Capture the cell that displays the provided text and extract its [X, Y] central coordinate. 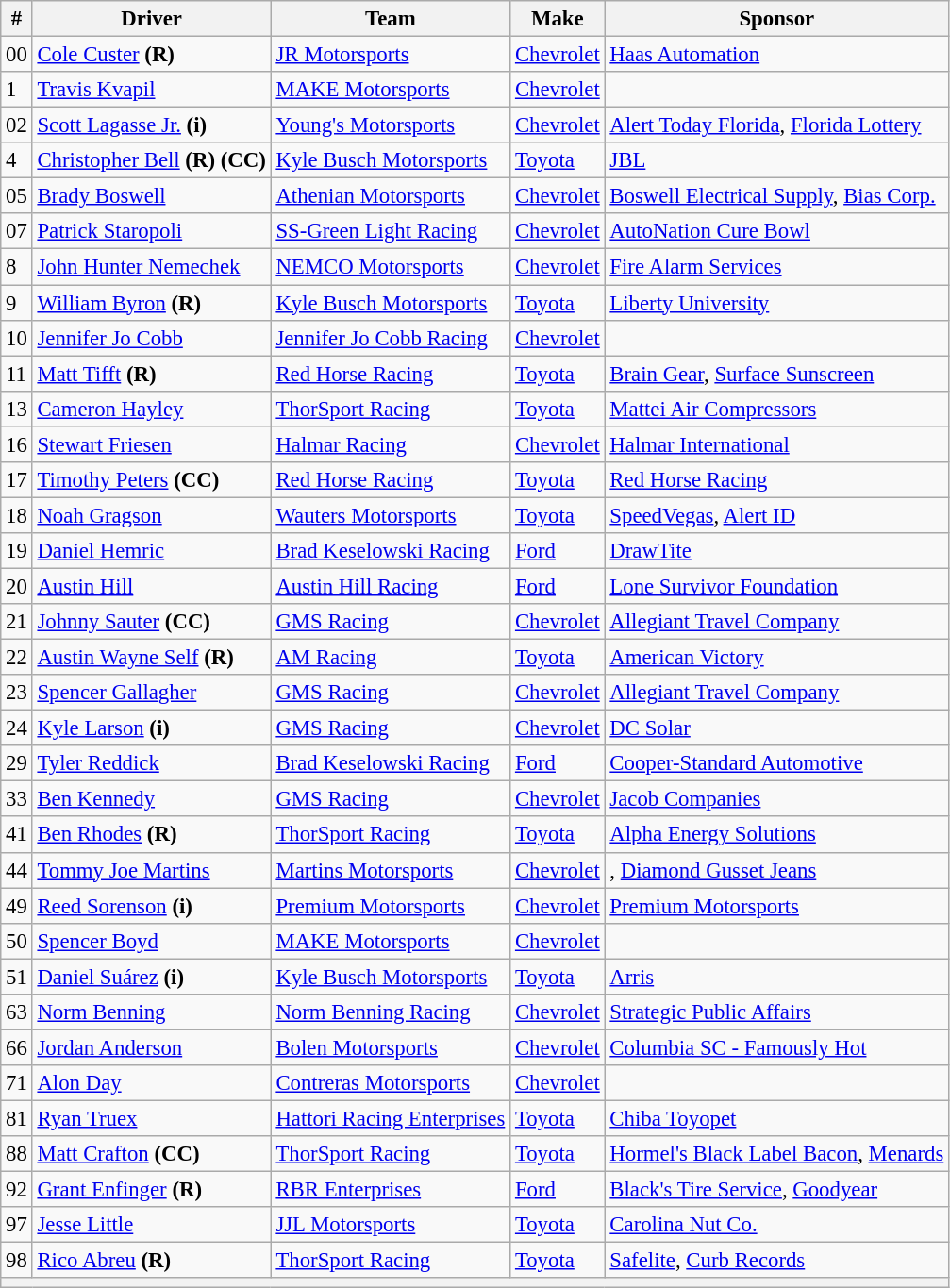
Norm Benning [151, 1012]
Jennifer Jo Cobb [151, 338]
Driver [151, 19]
DC Solar [777, 728]
16 [17, 444]
Johnny Sauter (CC) [151, 622]
98 [17, 1261]
Timothy Peters (CC) [151, 480]
Tommy Joe Martins [151, 870]
Brain Gear, Surface Sunscreen [777, 374]
8 [17, 267]
66 [17, 1047]
Matt Tifft (R) [151, 374]
William Byron (R) [151, 303]
97 [17, 1225]
Jennifer Jo Cobb Racing [391, 338]
9 [17, 303]
Safelite, Curb Records [777, 1261]
13 [17, 409]
Spencer Gallagher [151, 693]
33 [17, 799]
Ben Kennedy [151, 799]
Strategic Public Affairs [777, 1012]
10 [17, 338]
Carolina Nut Co. [777, 1225]
Lone Survivor Foundation [777, 586]
23 [17, 693]
51 [17, 977]
JR Motorsports [391, 55]
Cole Custer (R) [151, 55]
Alpha Energy Solutions [777, 835]
, Diamond Gusset Jeans [777, 870]
Team [391, 19]
RBR Enterprises [391, 1190]
Haas Automation [777, 55]
Austin Hill Racing [391, 586]
Jesse Little [151, 1225]
Brady Boswell [151, 196]
07 [17, 231]
Fire Alarm Services [777, 267]
Contreras Motorsports [391, 1083]
49 [17, 906]
SpeedVegas, Alert ID [777, 515]
American Victory [777, 658]
Reed Sorenson (i) [151, 906]
Cooper-Standard Automotive [777, 763]
Cameron Hayley [151, 409]
# [17, 19]
Wauters Motorsports [391, 515]
Rico Abreu (R) [151, 1261]
92 [17, 1190]
Austin Hill [151, 586]
Stewart Friesen [151, 444]
Tyler Reddick [151, 763]
Chiba Toyopet [777, 1118]
05 [17, 196]
Jordan Anderson [151, 1047]
17 [17, 480]
11 [17, 374]
Scott Lagasse Jr. (i) [151, 125]
AutoNation Cure Bowl [777, 231]
AM Racing [391, 658]
22 [17, 658]
Ryan Truex [151, 1118]
00 [17, 55]
02 [17, 125]
Jacob Companies [777, 799]
63 [17, 1012]
50 [17, 941]
DrawTite [777, 551]
41 [17, 835]
Athenian Motorsports [391, 196]
Mattei Air Compressors [777, 409]
Kyle Larson (i) [151, 728]
21 [17, 622]
Bolen Motorsports [391, 1047]
Alon Day [151, 1083]
18 [17, 515]
1 [17, 90]
Young's Motorsports [391, 125]
Black's Tire Service, Goodyear [777, 1190]
JBL [777, 160]
Sponsor [777, 19]
Daniel Suárez (i) [151, 977]
Spencer Boyd [151, 941]
Norm Benning Racing [391, 1012]
John Hunter Nemechek [151, 267]
Columbia SC - Famously Hot [777, 1047]
Hormel's Black Label Bacon, Menards [777, 1154]
Boswell Electrical Supply, Bias Corp. [777, 196]
Travis Kvapil [151, 90]
Martins Motorsports [391, 870]
NEMCO Motorsports [391, 267]
Patrick Staropoli [151, 231]
Hattori Racing Enterprises [391, 1118]
Ben Rhodes (R) [151, 835]
JJL Motorsports [391, 1225]
44 [17, 870]
88 [17, 1154]
Arris [777, 977]
Daniel Hemric [151, 551]
Noah Gragson [151, 515]
Austin Wayne Self (R) [151, 658]
Alert Today Florida, Florida Lottery [777, 125]
Liberty University [777, 303]
71 [17, 1083]
Halmar International [777, 444]
Halmar Racing [391, 444]
29 [17, 763]
Grant Enfinger (R) [151, 1190]
20 [17, 586]
Matt Crafton (CC) [151, 1154]
Make [558, 19]
SS-Green Light Racing [391, 231]
81 [17, 1118]
24 [17, 728]
4 [17, 160]
19 [17, 551]
Christopher Bell (R) (CC) [151, 160]
